From the cell containing the given text, extract its center point as (X, Y) coordinate. 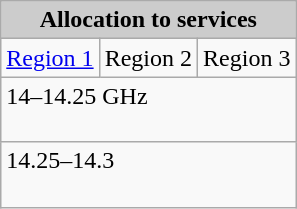
14.25–14.3 (148, 174)
14–14.25 GHz (148, 110)
Region 2 (148, 58)
Region 3 (247, 58)
Allocation to services (148, 20)
Region 1 (50, 58)
